Pinpoint the cell where the given text exists, returning its (x, y) midpoint coordinate. 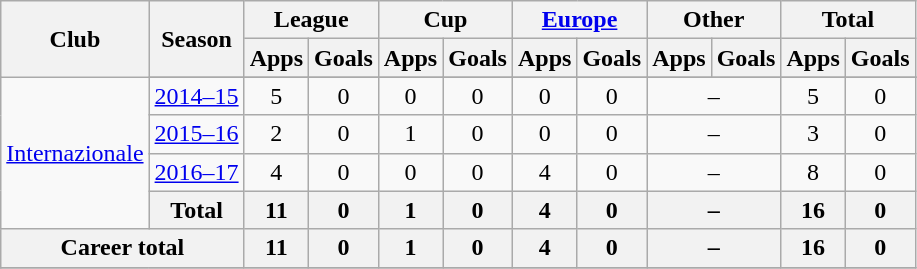
2014–15 (196, 96)
Internazionale (75, 153)
Career total (122, 248)
2015–16 (196, 134)
League (311, 20)
2016–17 (196, 172)
3 (813, 134)
Cup (445, 20)
8 (813, 172)
Club (75, 39)
Europe (579, 20)
2 (276, 134)
Season (196, 39)
Other (714, 20)
